Output the [X, Y] coordinate of the center of the cell containing the given text.  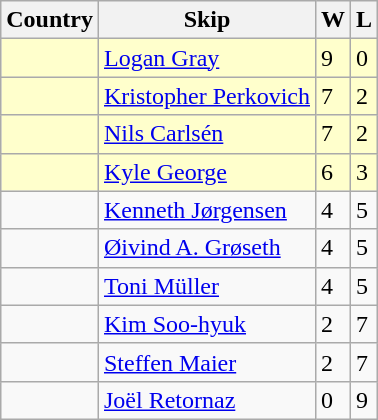
Joël Retornaz [206, 400]
Øivind A. Grøseth [206, 248]
Kenneth Jørgensen [206, 210]
Kristopher Perkovich [206, 96]
W [334, 20]
6 [334, 172]
Steffen Maier [206, 362]
Skip [206, 20]
L [364, 20]
Nils Carlsén [206, 134]
Logan Gray [206, 58]
3 [364, 172]
Kim Soo-hyuk [206, 324]
Kyle George [206, 172]
Toni Müller [206, 286]
Country [50, 20]
